For the text-containing cell, return its midpoint in (x, y) coordinate format. 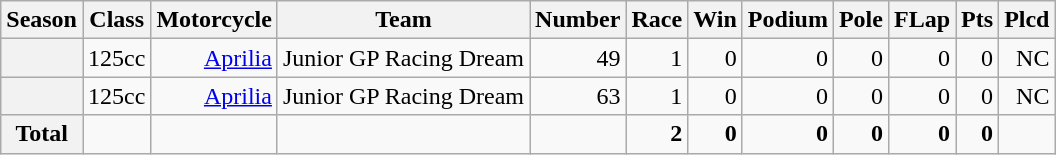
Motorcycle (214, 20)
FLap (922, 20)
Pts (978, 20)
49 (578, 58)
Team (403, 20)
Pole (860, 20)
Total (42, 134)
Number (578, 20)
63 (578, 96)
Class (116, 20)
Plcd (1027, 20)
2 (657, 134)
Win (716, 20)
Season (42, 20)
Race (657, 20)
Podium (788, 20)
